Identify which cell holds the provided text, then report its [x, y] central coordinate. 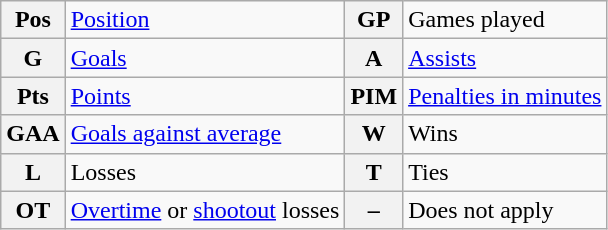
– [374, 210]
G [33, 58]
Pos [33, 20]
Games played [505, 20]
L [33, 172]
Goals [205, 58]
A [374, 58]
T [374, 172]
Losses [205, 172]
GAA [33, 134]
Penalties in minutes [505, 96]
Position [205, 20]
Ties [505, 172]
Does not apply [505, 210]
Goals against average [205, 134]
PIM [374, 96]
GP [374, 20]
Points [205, 96]
Assists [505, 58]
W [374, 134]
Wins [505, 134]
Pts [33, 96]
OT [33, 210]
Overtime or shootout losses [205, 210]
